For the text-containing cell, return its midpoint in (x, y) coordinate format. 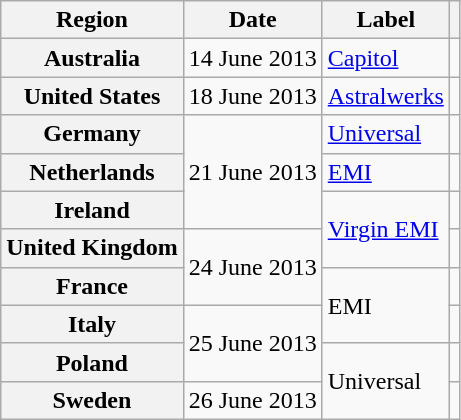
United States (92, 96)
Ireland (92, 210)
25 June 2013 (252, 343)
Date (252, 20)
Astralwerks (386, 96)
26 June 2013 (252, 400)
Australia (92, 58)
Label (386, 20)
Italy (92, 324)
14 June 2013 (252, 58)
France (92, 286)
21 June 2013 (252, 172)
Germany (92, 134)
United Kingdom (92, 248)
Poland (92, 362)
Sweden (92, 400)
Capitol (386, 58)
18 June 2013 (252, 96)
Region (92, 20)
Virgin EMI (386, 229)
24 June 2013 (252, 267)
Netherlands (92, 172)
